Scan for the cell matching the given text and deliver its (x, y) coordinate at center. 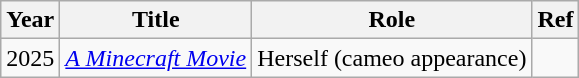
Ref (556, 20)
A Minecraft Movie (156, 58)
Year (30, 20)
Role (392, 20)
Title (156, 20)
Herself (cameo appearance) (392, 58)
2025 (30, 58)
